Find where the given text appears and provide that cell's center as [X, Y] coordinate. 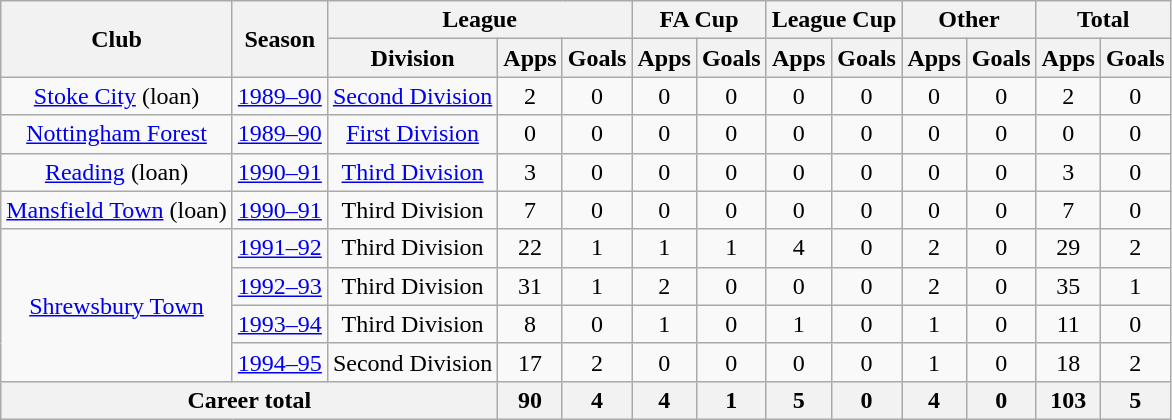
22 [530, 248]
1993–94 [280, 324]
103 [1068, 400]
90 [530, 400]
Career total [250, 400]
League [480, 20]
Mansfield Town (loan) [117, 210]
Stoke City (loan) [117, 96]
Shrewsbury Town [117, 305]
Club [117, 39]
Season [280, 39]
8 [530, 324]
Division [412, 58]
31 [530, 286]
Nottingham Forest [117, 134]
League Cup [834, 20]
Total [1103, 20]
FA Cup [699, 20]
35 [1068, 286]
29 [1068, 248]
1992–93 [280, 286]
Reading (loan) [117, 172]
1991–92 [280, 248]
18 [1068, 362]
1994–95 [280, 362]
Other [969, 20]
First Division [412, 134]
17 [530, 362]
11 [1068, 324]
